Capture the cell that displays the provided text and extract its [X, Y] central coordinate. 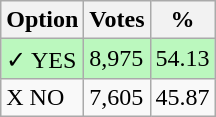
Votes [117, 20]
✓ YES [42, 59]
Option [42, 20]
% [182, 20]
45.87 [182, 97]
X NO [42, 97]
7,605 [117, 97]
8,975 [117, 59]
54.13 [182, 59]
